Provide the [X, Y] coordinate of the cell's center where the given text is located.  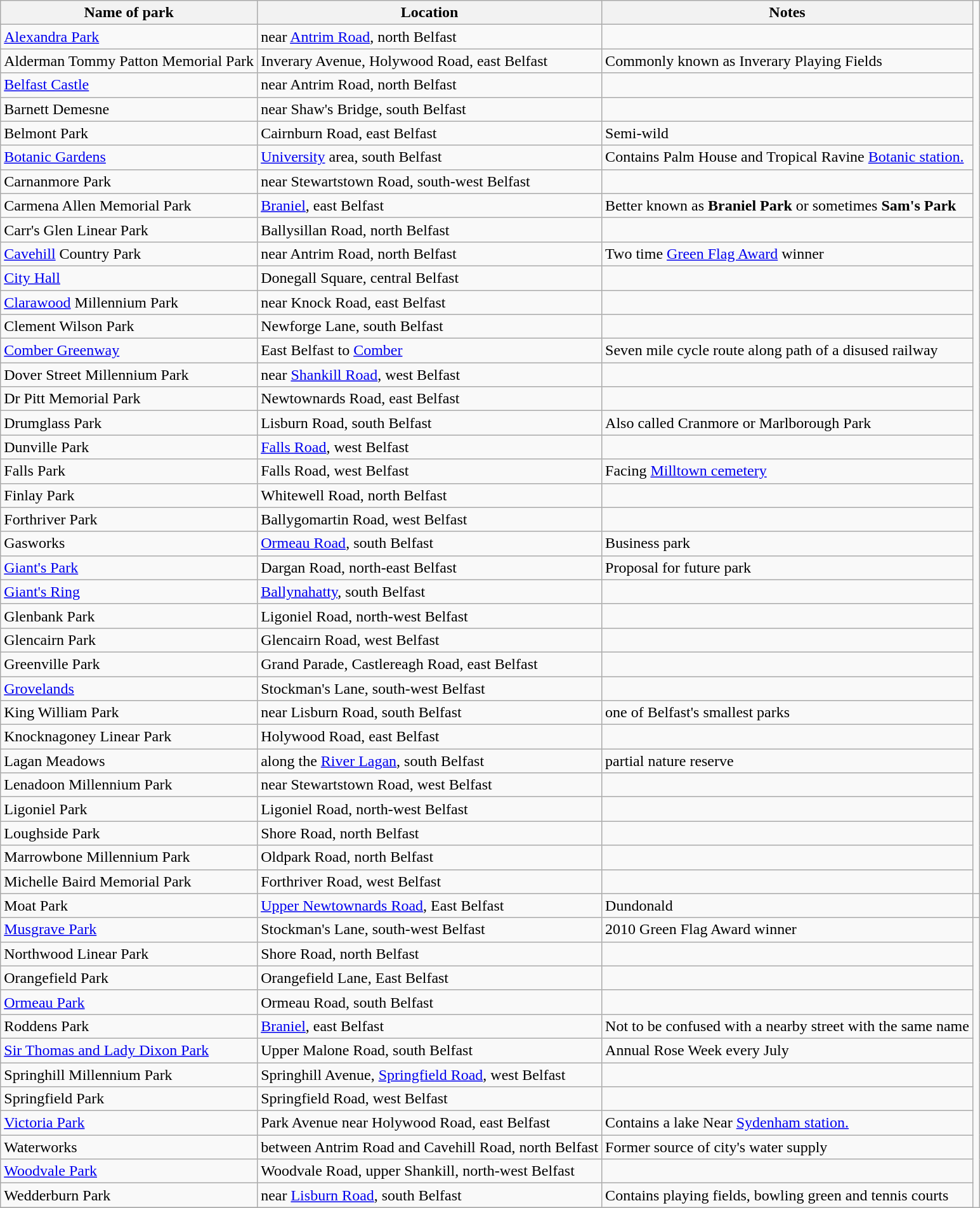
Moat Park [129, 906]
Two time Green Flag Award winner [788, 254]
Alexandra Park [129, 37]
Cavehill Country Park [129, 254]
Belfast Castle [129, 85]
Woodvale Park [129, 1171]
Location [430, 13]
Ballygomartin Road, west Belfast [430, 519]
Dunville Park [129, 447]
Barnett Demesne [129, 109]
Glencairn Park [129, 640]
Lisburn Road, south Belfast [430, 423]
Waterworks [129, 1147]
Holywood Road, east Belfast [430, 737]
Grand Parade, Castlereagh Road, east Belfast [430, 664]
Giant's Park [129, 568]
Facing Milltown cemetery [788, 471]
City Hall [129, 278]
Marrowbone Millennium Park [129, 857]
Also called Cranmore or Marlborough Park [788, 423]
Oldpark Road, north Belfast [430, 857]
Knocknagoney Linear Park [129, 737]
Inverary Avenue, Holywood Road, east Belfast [430, 61]
Sir Thomas and Lady Dixon Park [129, 1050]
Not to be confused with a nearby street with the same name [788, 1026]
Ballysillan Road, north Belfast [430, 230]
near Stewartstown Road, west Belfast [430, 785]
Gasworks [129, 543]
Roddens Park [129, 1026]
Orangefield Lane, East Belfast [430, 978]
Ballynahatty, south Belfast [430, 592]
Dr Pitt Memorial Park [129, 399]
2010 Green Flag Award winner [788, 930]
Springfield Park [129, 1099]
Orangefield Park [129, 978]
Upper Newtownards Road, East Belfast [430, 906]
near Shankill Road, west Belfast [430, 375]
Seven mile cycle route along path of a disused railway [788, 351]
Ormeau Park [129, 1002]
Business park [788, 543]
Contains playing fields, bowling green and tennis courts [788, 1195]
Donegall Square, central Belfast [430, 278]
Glencairn Road, west Belfast [430, 640]
Dover Street Millennium Park [129, 375]
Loughside Park [129, 833]
along the River Lagan, south Belfast [430, 761]
Lenadoon Millennium Park [129, 785]
Park Avenue near Holywood Road, east Belfast [430, 1123]
near Shaw's Bridge, south Belfast [430, 109]
Ligoniel Park [129, 809]
Contains a lake Near Sydenham station. [788, 1123]
Dargan Road, north-east Belfast [430, 568]
Victoria Park [129, 1123]
Whitewell Road, north Belfast [430, 495]
Belmont Park [129, 133]
Former source of city's water supply [788, 1147]
Clarawood Millennium Park [129, 302]
Forthriver Park [129, 519]
Greenville Park [129, 664]
Michelle Baird Memorial Park [129, 881]
Springhill Avenue, Springfield Road, west Belfast [430, 1075]
Wedderburn Park [129, 1195]
Glenbank Park [129, 616]
Forthriver Road, west Belfast [430, 881]
Annual Rose Week every July [788, 1050]
Lagan Meadows [129, 761]
Musgrave Park [129, 930]
Comber Greenway [129, 351]
near Knock Road, east Belfast [430, 302]
Falls Park [129, 471]
Alderman Tommy Patton Memorial Park [129, 61]
University area, south Belfast [430, 157]
Grovelands [129, 688]
Semi-wild [788, 133]
Upper Malone Road, south Belfast [430, 1050]
Carmena Allen Memorial Park [129, 205]
Name of park [129, 13]
Better known as Braniel Park or sometimes Sam's Park [788, 205]
Cairnburn Road, east Belfast [430, 133]
Contains Palm House and Tropical Ravine Botanic station. [788, 157]
Springfield Road, west Belfast [430, 1099]
Newtownards Road, east Belfast [430, 399]
Woodvale Road, upper Shankill, north-west Belfast [430, 1171]
Clement Wilson Park [129, 327]
between Antrim Road and Cavehill Road, north Belfast [430, 1147]
Botanic Gardens [129, 157]
partial nature reserve [788, 761]
Carr's Glen Linear Park [129, 230]
Proposal for future park [788, 568]
Finlay Park [129, 495]
Newforge Lane, south Belfast [430, 327]
Commonly known as Inverary Playing Fields [788, 61]
East Belfast to Comber [430, 351]
Giant's Ring [129, 592]
near Stewartstown Road, south-west Belfast [430, 181]
Carnanmore Park [129, 181]
Notes [788, 13]
Dundonald [788, 906]
Northwood Linear Park [129, 954]
one of Belfast's smallest parks [788, 713]
Springhill Millennium Park [129, 1075]
Drumglass Park [129, 423]
King William Park [129, 713]
